Pinpoint the cell where the given text exists, returning its [x, y] midpoint coordinate. 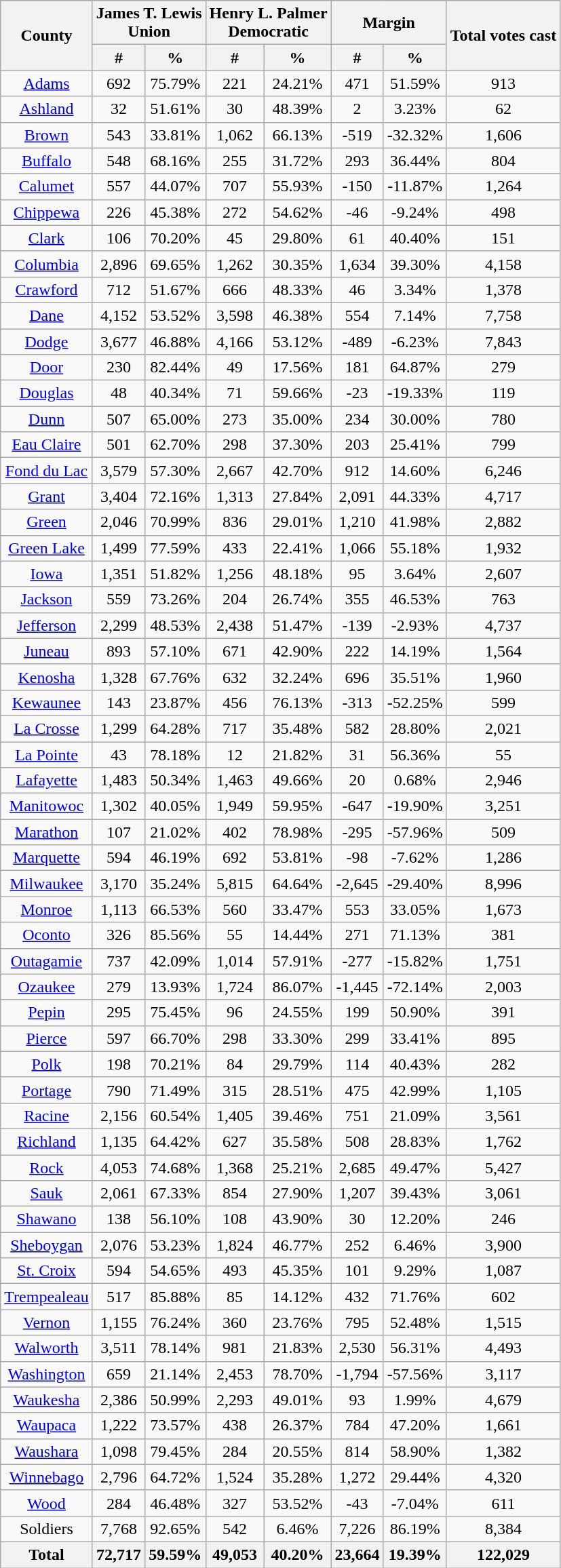
402 [235, 832]
1,264 [503, 187]
28.80% [415, 728]
913 [503, 83]
56.36% [415, 755]
1,222 [118, 1426]
Douglas [46, 393]
106 [118, 238]
799 [503, 445]
Trempealeau [46, 1297]
71.13% [415, 935]
19.39% [415, 1554]
29.01% [297, 522]
671 [235, 651]
Door [46, 368]
46.48% [175, 1503]
33.41% [415, 1038]
7,843 [503, 341]
204 [235, 600]
68.16% [175, 161]
-15.82% [415, 961]
1,960 [503, 677]
35.51% [415, 677]
1,328 [118, 677]
5,427 [503, 1167]
475 [357, 1090]
26.37% [297, 1426]
73.57% [175, 1426]
Milwaukee [46, 884]
602 [503, 1297]
12.20% [415, 1219]
696 [357, 677]
-19.33% [415, 393]
4,493 [503, 1348]
272 [235, 212]
1,634 [357, 264]
21.09% [415, 1116]
559 [118, 600]
39.43% [415, 1194]
48.39% [297, 109]
597 [118, 1038]
30.00% [415, 419]
1,210 [357, 522]
27.84% [297, 496]
78.14% [175, 1348]
Dodge [46, 341]
64.28% [175, 728]
28.51% [297, 1090]
1,673 [503, 909]
981 [235, 1348]
52.48% [415, 1322]
45.35% [297, 1271]
-6.23% [415, 341]
557 [118, 187]
Chippewa [46, 212]
5,815 [235, 884]
2,091 [357, 496]
138 [118, 1219]
71.76% [415, 1297]
-489 [357, 341]
Henry L. PalmerDemocratic [269, 23]
1.99% [415, 1400]
71 [235, 393]
107 [118, 832]
14.19% [415, 651]
92.65% [175, 1529]
25.21% [297, 1167]
21.83% [297, 1348]
St. Croix [46, 1271]
2,299 [118, 625]
55.93% [297, 187]
28.83% [415, 1141]
0.68% [415, 781]
-11.87% [415, 187]
712 [118, 290]
62.70% [175, 445]
1,564 [503, 651]
40.43% [415, 1064]
55.18% [415, 548]
46.88% [175, 341]
2,046 [118, 522]
3,251 [503, 806]
2,003 [503, 987]
3,598 [235, 315]
Waushara [46, 1451]
9.29% [415, 1271]
Kenosha [46, 677]
548 [118, 161]
24.55% [297, 1013]
-57.56% [415, 1374]
599 [503, 703]
85.88% [175, 1297]
3,579 [118, 471]
46 [357, 290]
1,824 [235, 1245]
4,737 [503, 625]
James T. LewisUnion [149, 23]
14.60% [415, 471]
12 [235, 755]
35.28% [297, 1477]
39.46% [297, 1116]
Ashland [46, 109]
-23 [357, 393]
234 [357, 419]
-52.25% [415, 703]
-1,445 [357, 987]
1,351 [118, 574]
432 [357, 1297]
49.66% [297, 781]
73.26% [175, 600]
4,158 [503, 264]
La Pointe [46, 755]
Portage [46, 1090]
48 [118, 393]
93 [357, 1400]
20 [357, 781]
67.33% [175, 1194]
1,302 [118, 806]
1,524 [235, 1477]
76.13% [297, 703]
72,717 [118, 1554]
57.10% [175, 651]
666 [235, 290]
2,293 [235, 1400]
8,384 [503, 1529]
2,530 [357, 1348]
8,996 [503, 884]
78.18% [175, 755]
Pierce [46, 1038]
Soldiers [46, 1529]
326 [118, 935]
2,386 [118, 1400]
Winnebago [46, 1477]
737 [118, 961]
893 [118, 651]
Fond du Lac [46, 471]
543 [118, 135]
1,463 [235, 781]
Dunn [46, 419]
40.05% [175, 806]
1,286 [503, 858]
46.19% [175, 858]
2,882 [503, 522]
854 [235, 1194]
46.38% [297, 315]
20.55% [297, 1451]
17.56% [297, 368]
1,014 [235, 961]
199 [357, 1013]
Washington [46, 1374]
59.95% [297, 806]
36.44% [415, 161]
4,152 [118, 315]
-98 [357, 858]
2,076 [118, 1245]
35.00% [297, 419]
33.30% [297, 1038]
Pepin [46, 1013]
71.49% [175, 1090]
1,256 [235, 574]
271 [357, 935]
14.44% [297, 935]
Oconto [46, 935]
35.48% [297, 728]
582 [357, 728]
299 [357, 1038]
-2,645 [357, 884]
40.34% [175, 393]
Grant [46, 496]
507 [118, 419]
Crawford [46, 290]
-519 [357, 135]
493 [235, 1271]
Clark [46, 238]
47.20% [415, 1426]
122,029 [503, 1554]
252 [357, 1245]
1,762 [503, 1141]
1,135 [118, 1141]
2,796 [118, 1477]
21.14% [175, 1374]
Marathon [46, 832]
151 [503, 238]
26.74% [297, 600]
Vernon [46, 1322]
7,226 [357, 1529]
64.64% [297, 884]
912 [357, 471]
35.58% [297, 1141]
77.59% [175, 548]
707 [235, 187]
2,021 [503, 728]
95 [357, 574]
498 [503, 212]
53.81% [297, 858]
70.99% [175, 522]
763 [503, 600]
23,664 [357, 1554]
35.24% [175, 884]
456 [235, 703]
222 [357, 651]
Green [46, 522]
542 [235, 1529]
13.93% [175, 987]
1,949 [235, 806]
2 [357, 109]
61 [357, 238]
553 [357, 909]
2,667 [235, 471]
22.41% [297, 548]
-32.32% [415, 135]
46.53% [415, 600]
Manitowoc [46, 806]
4,053 [118, 1167]
627 [235, 1141]
3.34% [415, 290]
Waupaca [46, 1426]
32 [118, 109]
230 [118, 368]
355 [357, 600]
45.38% [175, 212]
53.12% [297, 341]
37.30% [297, 445]
315 [235, 1090]
632 [235, 677]
69.65% [175, 264]
4,717 [503, 496]
51.67% [175, 290]
3,900 [503, 1245]
39.30% [415, 264]
-139 [357, 625]
381 [503, 935]
57.91% [297, 961]
23.87% [175, 703]
-57.96% [415, 832]
-46 [357, 212]
3,117 [503, 1374]
59.59% [175, 1554]
1,066 [357, 548]
46.77% [297, 1245]
7,768 [118, 1529]
23.76% [297, 1322]
814 [357, 1451]
Ozaukee [46, 987]
Jackson [46, 600]
51.61% [175, 109]
3,677 [118, 341]
1,483 [118, 781]
42.09% [175, 961]
255 [235, 161]
836 [235, 522]
-7.62% [415, 858]
Margin [389, 23]
49,053 [235, 1554]
64.87% [415, 368]
119 [503, 393]
1,313 [235, 496]
Total votes cast [503, 35]
82.44% [175, 368]
2,061 [118, 1194]
43 [118, 755]
1,207 [357, 1194]
611 [503, 1503]
53.23% [175, 1245]
40.20% [297, 1554]
Adams [46, 83]
78.70% [297, 1374]
1,932 [503, 548]
50.90% [415, 1013]
Eau Claire [46, 445]
2,896 [118, 264]
85 [235, 1297]
25.41% [415, 445]
-1,794 [357, 1374]
114 [357, 1064]
101 [357, 1271]
40.40% [415, 238]
33.05% [415, 909]
3,561 [503, 1116]
44.07% [175, 187]
-19.90% [415, 806]
67.76% [175, 677]
1,378 [503, 290]
Marquette [46, 858]
717 [235, 728]
75.79% [175, 83]
70.20% [175, 238]
3.64% [415, 574]
1,606 [503, 135]
327 [235, 1503]
273 [235, 419]
21.02% [175, 832]
3,170 [118, 884]
54.65% [175, 1271]
41.98% [415, 522]
44.33% [415, 496]
4,320 [503, 1477]
La Crosse [46, 728]
1,368 [235, 1167]
62 [503, 109]
33.47% [297, 909]
4,166 [235, 341]
59.66% [297, 393]
Kewaunee [46, 703]
Waukesha [46, 1400]
79.45% [175, 1451]
Sheboygan [46, 1245]
48.53% [175, 625]
Lafayette [46, 781]
-150 [357, 187]
4,679 [503, 1400]
51.59% [415, 83]
-29.40% [415, 884]
Monroe [46, 909]
-7.04% [415, 1503]
2,438 [235, 625]
21.82% [297, 755]
Outagamie [46, 961]
1,105 [503, 1090]
1,262 [235, 264]
-72.14% [415, 987]
14.12% [297, 1297]
57.30% [175, 471]
Juneau [46, 651]
1,724 [235, 987]
Dane [46, 315]
86.19% [415, 1529]
-295 [357, 832]
Brown [46, 135]
-313 [357, 703]
790 [118, 1090]
226 [118, 212]
438 [235, 1426]
43.90% [297, 1219]
2,946 [503, 781]
804 [503, 161]
784 [357, 1426]
282 [503, 1064]
1,299 [118, 728]
54.62% [297, 212]
Rock [46, 1167]
Calumet [46, 187]
65.00% [175, 419]
32.24% [297, 677]
66.13% [297, 135]
Total [46, 1554]
Buffalo [46, 161]
56.31% [415, 1348]
1,499 [118, 548]
471 [357, 83]
108 [235, 1219]
84 [235, 1064]
143 [118, 703]
42.70% [297, 471]
2,453 [235, 1374]
1,087 [503, 1271]
181 [357, 368]
360 [235, 1322]
501 [118, 445]
42.99% [415, 1090]
2,607 [503, 574]
70.21% [175, 1064]
1,661 [503, 1426]
2,685 [357, 1167]
560 [235, 909]
31.72% [297, 161]
198 [118, 1064]
508 [357, 1141]
7,758 [503, 315]
293 [357, 161]
795 [357, 1322]
County [46, 35]
433 [235, 548]
29.80% [297, 238]
50.34% [175, 781]
751 [357, 1116]
1,515 [503, 1322]
Polk [46, 1064]
51.82% [175, 574]
554 [357, 315]
Columbia [46, 264]
517 [118, 1297]
72.16% [175, 496]
1,272 [357, 1477]
6,246 [503, 471]
86.07% [297, 987]
56.10% [175, 1219]
-9.24% [415, 212]
659 [118, 1374]
3,404 [118, 496]
49 [235, 368]
-43 [357, 1503]
3.23% [415, 109]
Shawano [46, 1219]
2,156 [118, 1116]
42.90% [297, 651]
Sauk [46, 1194]
1,405 [235, 1116]
Racine [46, 1116]
1,062 [235, 135]
49.01% [297, 1400]
-647 [357, 806]
-277 [357, 961]
Iowa [46, 574]
246 [503, 1219]
780 [503, 419]
509 [503, 832]
64.72% [175, 1477]
66.53% [175, 909]
60.54% [175, 1116]
29.79% [297, 1064]
1,098 [118, 1451]
64.42% [175, 1141]
49.47% [415, 1167]
27.90% [297, 1194]
391 [503, 1013]
Green Lake [46, 548]
31 [357, 755]
1,113 [118, 909]
29.44% [415, 1477]
3,511 [118, 1348]
33.81% [175, 135]
48.33% [297, 290]
Jefferson [46, 625]
58.90% [415, 1451]
51.47% [297, 625]
Walworth [46, 1348]
3,061 [503, 1194]
78.98% [297, 832]
203 [357, 445]
85.56% [175, 935]
-2.93% [415, 625]
74.68% [175, 1167]
30.35% [297, 264]
24.21% [297, 83]
1,751 [503, 961]
1,155 [118, 1322]
50.99% [175, 1400]
96 [235, 1013]
7.14% [415, 315]
66.70% [175, 1038]
48.18% [297, 574]
45 [235, 238]
Wood [46, 1503]
76.24% [175, 1322]
895 [503, 1038]
221 [235, 83]
1,382 [503, 1451]
Richland [46, 1141]
75.45% [175, 1013]
295 [118, 1013]
